For the text-containing cell, return its midpoint in [x, y] coordinate format. 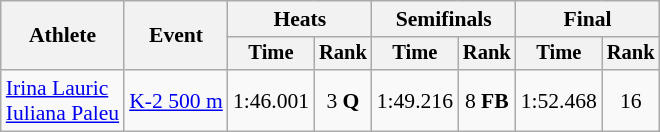
16 [631, 100]
1:49.216 [415, 100]
Event [176, 36]
1:52.468 [559, 100]
Athlete [62, 36]
8 FB [487, 100]
1:46.001 [271, 100]
Final [588, 19]
Heats [300, 19]
3 Q [343, 100]
Semifinals [444, 19]
Irina LauricIuliana Paleu [62, 100]
K-2 500 m [176, 100]
